Determine the (X, Y) coordinate at the center of the cell enclosing the given text.  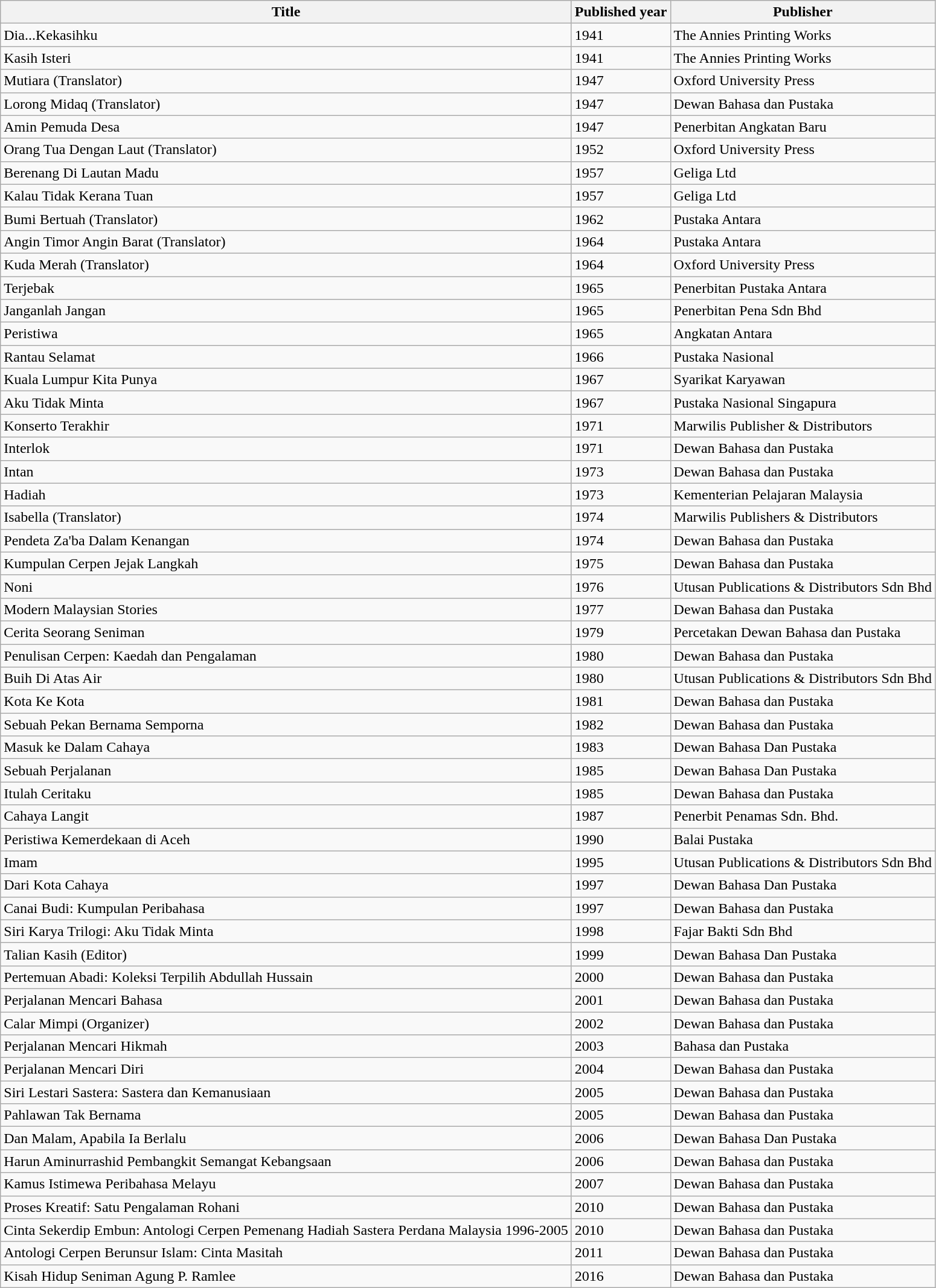
Dan Malam, Apabila Ia Berlalu (286, 1138)
Lorong Midaq (Translator) (286, 104)
1982 (621, 725)
2000 (621, 977)
Proses Kreatif: Satu Pengalaman Rohani (286, 1207)
Percetakan Dewan Bahasa dan Pustaka (803, 632)
1979 (621, 632)
Bumi Bertuah (Translator) (286, 219)
Sebuah Perjalanan (286, 771)
1983 (621, 748)
Marwilis Publisher & Distributors (803, 426)
Perjalanan Mencari Bahasa (286, 1000)
Perjalanan Mencari Diri (286, 1069)
1975 (621, 563)
Kuala Lumpur Kita Punya (286, 380)
Dia...Kekasihku (286, 35)
Penerbitan Pustaka Antara (803, 288)
1977 (621, 609)
Intan (286, 472)
Fajar Bakti Sdn Bhd (803, 931)
Buih Di Atas Air (286, 679)
Pendeta Za'ba Dalam Kenangan (286, 540)
Canai Budi: Kumpulan Peribahasa (286, 908)
1976 (621, 586)
Kuda Merah (Translator) (286, 264)
Konserto Terakhir (286, 426)
Kamus Istimewa Peribahasa Melayu (286, 1184)
Orang Tua Dengan Laut (Translator) (286, 150)
Penerbitan Pena Sdn Bhd (803, 311)
1966 (621, 357)
Masuk ke Dalam Cahaya (286, 748)
Terjebak (286, 288)
Penulisan Cerpen: Kaedah dan Pengalaman (286, 655)
Itulah Ceritaku (286, 793)
Interlok (286, 449)
Mutiara (Translator) (286, 81)
1987 (621, 816)
Dari Kota Cahaya (286, 885)
Kasih Isteri (286, 58)
Title (286, 12)
Pahlawan Tak Bernama (286, 1115)
1952 (621, 150)
Pustaka Nasional (803, 357)
1998 (621, 931)
2004 (621, 1069)
2002 (621, 1024)
Angkatan Antara (803, 334)
Cinta Sekerdip Embun: Antologi Cerpen Pemenang Hadiah Sastera Perdana Malaysia 1996-2005 (286, 1230)
Balai Pustaka (803, 839)
Antologi Cerpen Berunsur Islam: Cinta Masitah (286, 1253)
Rantau Selamat (286, 357)
1995 (621, 862)
Imam (286, 862)
Published year (621, 12)
1999 (621, 954)
1981 (621, 702)
Publisher (803, 12)
Kota Ke Kota (286, 702)
Peristiwa (286, 334)
Hadiah (286, 495)
Kisah Hidup Seniman Agung P. Ramlee (286, 1276)
Harun Aminurrashid Pembangkit Semangat Kebangsaan (286, 1161)
Kementerian Pelajaran Malaysia (803, 495)
Pustaka Nasional Singapura (803, 403)
Aku Tidak Minta (286, 403)
Cahaya Langit (286, 816)
Siri Lestari Sastera: Sastera dan Kemanusiaan (286, 1092)
Calar Mimpi (Organizer) (286, 1024)
Syarikat Karyawan (803, 380)
1990 (621, 839)
Cerita Seorang Seniman (286, 632)
Sebuah Pekan Bernama Semporna (286, 725)
Amin Pemuda Desa (286, 127)
Perjalanan Mencari Hikmah (286, 1046)
Siri Karya Trilogi: Aku Tidak Minta (286, 931)
Pertemuan Abadi: Koleksi Terpilih Abdullah Hussain (286, 977)
Berenang Di Lautan Madu (286, 173)
Kumpulan Cerpen Jejak Langkah (286, 563)
2003 (621, 1046)
Peristiwa Kemerdekaan di Aceh (286, 839)
Talian Kasih (Editor) (286, 954)
Marwilis Publishers & Distributors (803, 517)
Modern Malaysian Stories (286, 609)
2016 (621, 1276)
Bahasa dan Pustaka (803, 1046)
Janganlah Jangan (286, 311)
Isabella (Translator) (286, 517)
Kalau Tidak Kerana Tuan (286, 196)
Penerbit Penamas Sdn. Bhd. (803, 816)
Angin Timor Angin Barat (Translator) (286, 242)
1962 (621, 219)
2001 (621, 1000)
Penerbitan Angkatan Baru (803, 127)
2007 (621, 1184)
Noni (286, 586)
2011 (621, 1253)
